Locate the cell with the specified text and output its (X, Y) center coordinate. 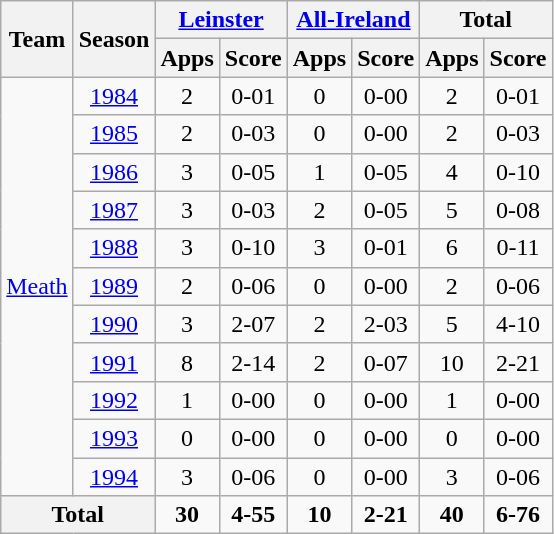
1984 (114, 96)
6-76 (518, 515)
All-Ireland (353, 20)
Leinster (221, 20)
40 (452, 515)
1986 (114, 172)
4-10 (518, 324)
1987 (114, 210)
1993 (114, 438)
1985 (114, 134)
Meath (37, 286)
4-55 (253, 515)
1988 (114, 248)
1992 (114, 400)
2-07 (253, 324)
30 (187, 515)
2-14 (253, 362)
2-03 (386, 324)
0-08 (518, 210)
1989 (114, 286)
0-11 (518, 248)
Season (114, 39)
6 (452, 248)
Team (37, 39)
4 (452, 172)
8 (187, 362)
1991 (114, 362)
0-07 (386, 362)
1990 (114, 324)
1994 (114, 477)
